Search for the cell housing the specified text and yield its (x, y) center coordinate. 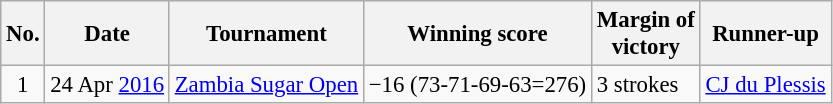
−16 (73-71-69-63=276) (477, 85)
24 Apr 2016 (107, 85)
3 strokes (646, 85)
Date (107, 34)
Tournament (266, 34)
No. (23, 34)
1 (23, 85)
Winning score (477, 34)
CJ du Plessis (766, 85)
Margin ofvictory (646, 34)
Runner-up (766, 34)
Zambia Sugar Open (266, 85)
